Locate the cell with the specified text and output its (x, y) center coordinate. 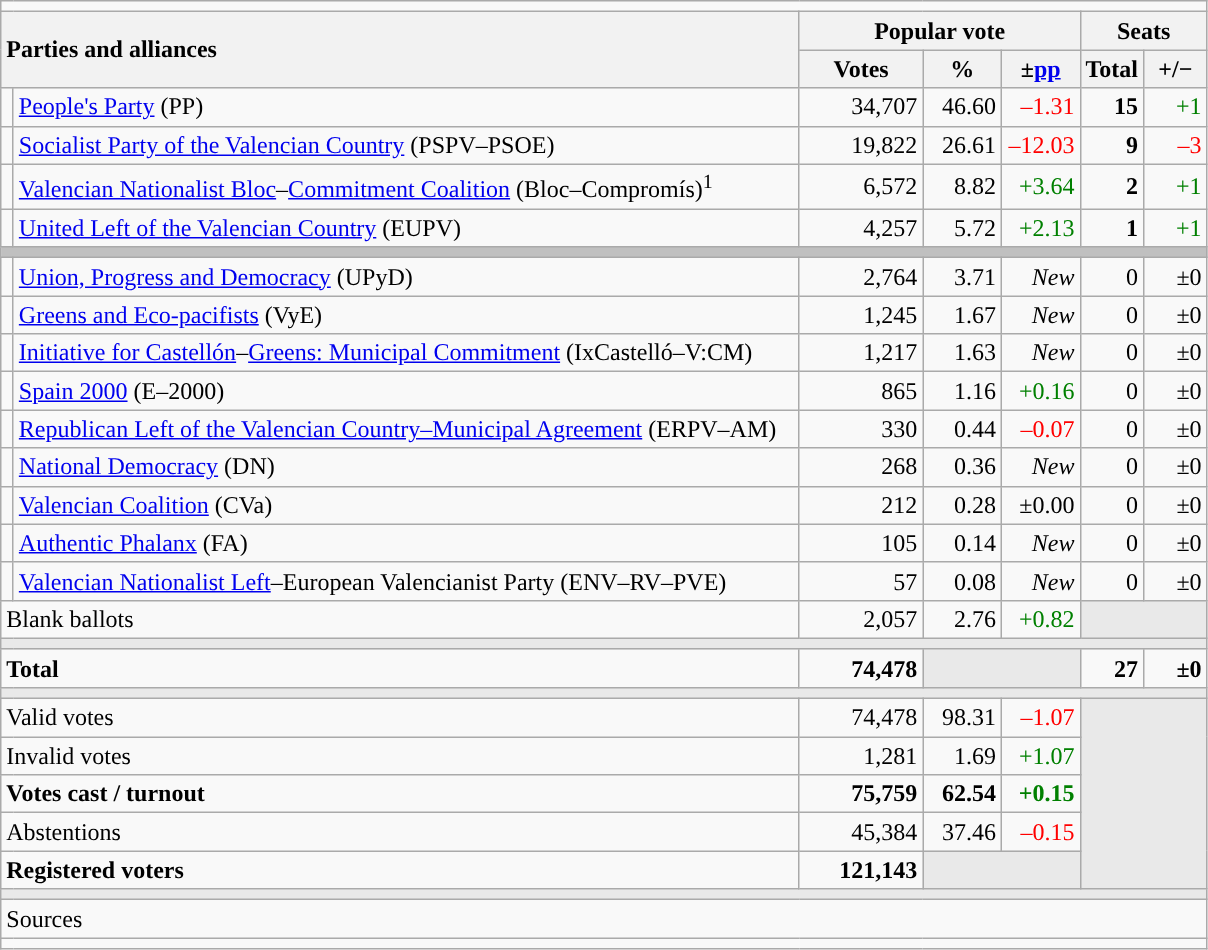
57 (861, 581)
–12.03 (1040, 145)
Authentic Phalanx (FA) (406, 543)
Valid votes (400, 718)
0.14 (962, 543)
6,572 (861, 186)
0.08 (962, 581)
330 (861, 429)
–0.07 (1040, 429)
2,057 (861, 619)
37.46 (962, 832)
Spain 2000 (E–2000) (406, 391)
Greens and Eco-pacifists (VyE) (406, 315)
Popular vote (940, 31)
+0.82 (1040, 619)
United Left of the Valencian Country (EUPV) (406, 228)
212 (861, 505)
1,281 (861, 756)
0.36 (962, 467)
8.82 (962, 186)
27 (1112, 668)
Valencian Nationalist Left–European Valencianist Party (ENV–RV–PVE) (406, 581)
Votes (861, 69)
Socialist Party of the Valencian Country (PSPV–PSOE) (406, 145)
34,707 (861, 107)
Valencian Coalition (CVa) (406, 505)
45,384 (861, 832)
121,143 (861, 870)
Valencian Nationalist Bloc–Commitment Coalition (Bloc–Compromís)1 (406, 186)
+3.64 (1040, 186)
0.28 (962, 505)
Blank ballots (400, 619)
1.67 (962, 315)
–0.15 (1040, 832)
865 (861, 391)
2 (1112, 186)
±pp (1040, 69)
62.54 (962, 794)
268 (861, 467)
Union, Progress and Democracy (UPyD) (406, 277)
+1.07 (1040, 756)
9 (1112, 145)
+/− (1176, 69)
Parties and alliances (400, 50)
±0.00 (1040, 505)
% (962, 69)
4,257 (861, 228)
105 (861, 543)
46.60 (962, 107)
1.63 (962, 353)
2,764 (861, 277)
Votes cast / turnout (400, 794)
5.72 (962, 228)
People's Party (PP) (406, 107)
Seats (1144, 31)
1,245 (861, 315)
Sources (604, 919)
+2.13 (1040, 228)
+0.15 (1040, 794)
75,759 (861, 794)
Republican Left of the Valencian Country–Municipal Agreement (ERPV–AM) (406, 429)
+0.16 (1040, 391)
–3 (1176, 145)
2.76 (962, 619)
3.71 (962, 277)
Invalid votes (400, 756)
19,822 (861, 145)
–1.07 (1040, 718)
1.69 (962, 756)
26.61 (962, 145)
Abstentions (400, 832)
Initiative for Castellón–Greens: Municipal Commitment (IxCastelló–V:CM) (406, 353)
1,217 (861, 353)
–1.31 (1040, 107)
1 (1112, 228)
Registered voters (400, 870)
National Democracy (DN) (406, 467)
1.16 (962, 391)
0.44 (962, 429)
15 (1112, 107)
98.31 (962, 718)
